Find where the given text appears and provide that cell's center as [X, Y] coordinate. 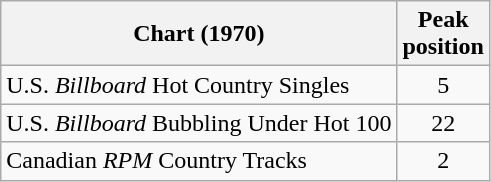
22 [443, 123]
Chart (1970) [199, 34]
U.S. Billboard Hot Country Singles [199, 85]
U.S. Billboard Bubbling Under Hot 100 [199, 123]
Peakposition [443, 34]
5 [443, 85]
2 [443, 161]
Canadian RPM Country Tracks [199, 161]
